Provide the [X, Y] coordinate of the cell's center where the given text is located.  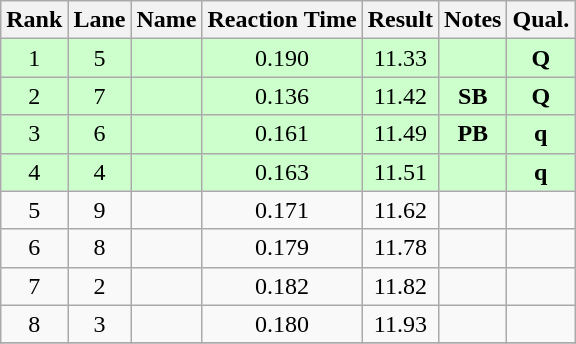
0.136 [282, 96]
9 [100, 210]
11.33 [400, 58]
Qual. [541, 20]
Name [166, 20]
11.93 [400, 324]
11.49 [400, 134]
Result [400, 20]
11.51 [400, 172]
0.171 [282, 210]
0.161 [282, 134]
11.42 [400, 96]
Rank [34, 20]
0.163 [282, 172]
Reaction Time [282, 20]
PB [473, 134]
11.62 [400, 210]
0.190 [282, 58]
Notes [473, 20]
1 [34, 58]
0.180 [282, 324]
11.78 [400, 248]
SB [473, 96]
0.179 [282, 248]
0.182 [282, 286]
Lane [100, 20]
11.82 [400, 286]
